Determine the [x, y] coordinate at the center of the cell enclosing the given text.  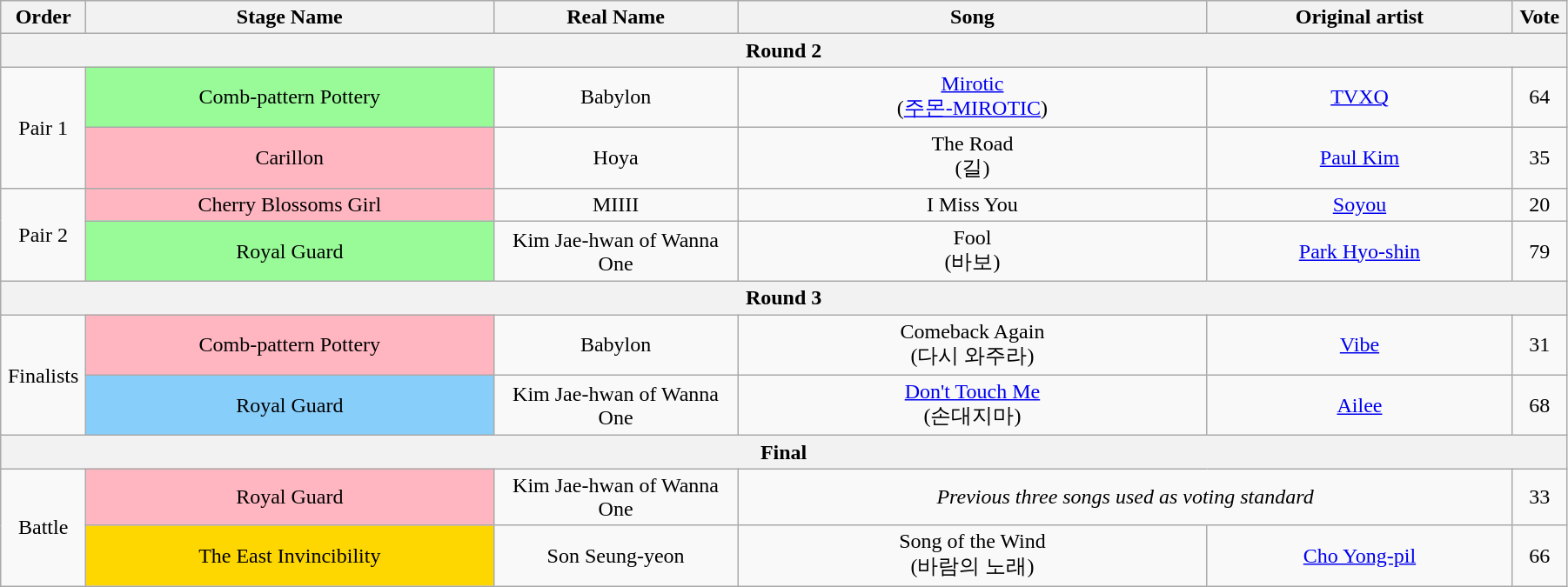
Comeback Again(다시 와주라) [973, 345]
Cherry Blossoms Girl [290, 204]
Pair 2 [44, 235]
Don't Touch Me(손대지마) [973, 405]
Vibe [1359, 345]
68 [1539, 405]
Pair 1 [44, 127]
Soyou [1359, 204]
66 [1539, 556]
Carillon [290, 157]
The Road(길) [973, 157]
I Miss You [973, 204]
Stage Name [290, 17]
TVXQ [1359, 97]
Mirotic(주몬-MIROTIC) [973, 97]
The East Invincibility [290, 556]
31 [1539, 345]
20 [1539, 204]
Song [973, 17]
Original artist [1359, 17]
33 [1539, 497]
Round 3 [784, 298]
Order [44, 17]
MIIII [616, 204]
Finalists [44, 376]
79 [1539, 251]
Fool(바보) [973, 251]
Son Seung-yeon [616, 556]
35 [1539, 157]
Paul Kim [1359, 157]
Battle [44, 527]
Real Name [616, 17]
Final [784, 452]
Previous three songs used as voting standard [1125, 497]
Ailee [1359, 405]
Hoya [616, 157]
Vote [1539, 17]
Park Hyo-shin [1359, 251]
Round 2 [784, 50]
Song of the Wind(바람의 노래) [973, 556]
64 [1539, 97]
Cho Yong-pil [1359, 556]
